Determine the [X, Y] coordinate at the center of the cell enclosing the given text.  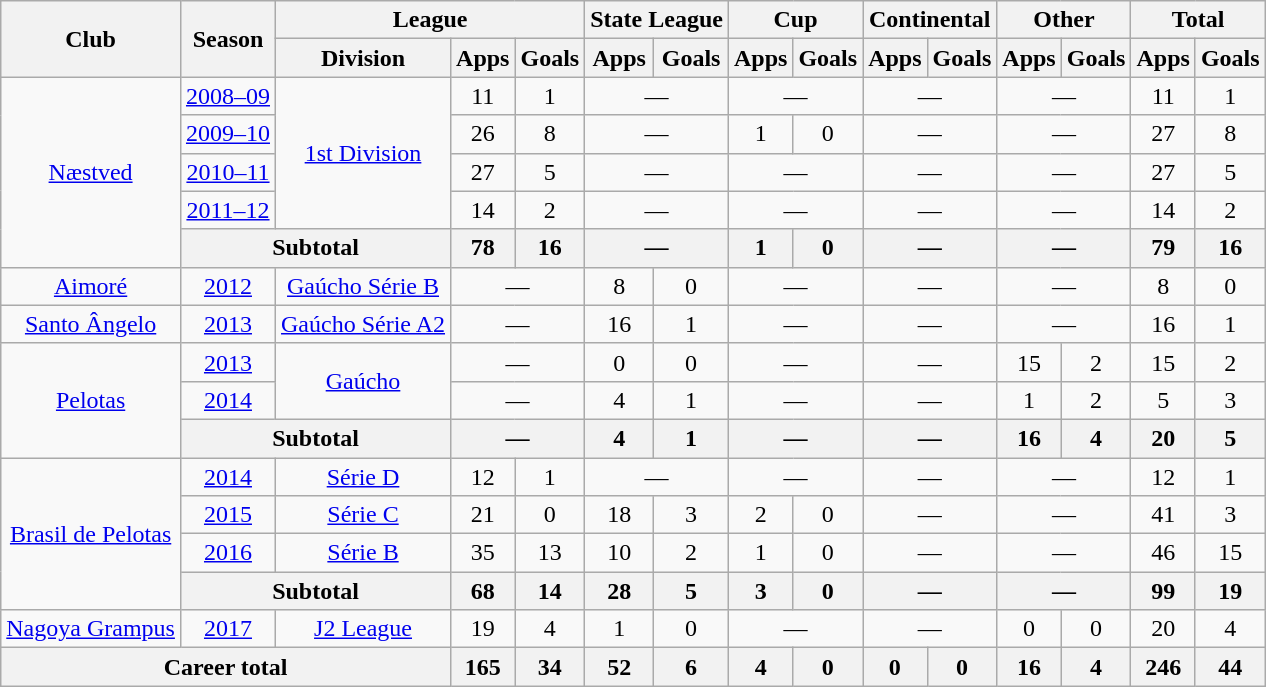
Gaúcho Série A2 [364, 324]
Næstved [91, 172]
Career total [226, 667]
2009–10 [228, 134]
2008–09 [228, 96]
2012 [228, 286]
2015 [228, 515]
18 [620, 515]
Série B [364, 553]
Division [364, 58]
Pelotas [91, 400]
52 [620, 667]
Cup [795, 20]
2017 [228, 629]
99 [1163, 591]
246 [1163, 667]
165 [483, 667]
Brasil de Pelotas [91, 534]
Total [1198, 20]
Club [91, 39]
Nagoya Grampus [91, 629]
2010–11 [228, 172]
79 [1163, 248]
2016 [228, 553]
Season [228, 39]
State League [657, 20]
35 [483, 553]
Santo Ângelo [91, 324]
68 [483, 591]
2011–12 [228, 210]
10 [620, 553]
Gaúcho Série B [364, 286]
41 [1163, 515]
46 [1163, 553]
78 [483, 248]
Other [1064, 20]
13 [550, 553]
26 [483, 134]
28 [620, 591]
1st Division [364, 153]
Série C [364, 515]
League [430, 20]
6 [692, 667]
Continental [930, 20]
J2 League [364, 629]
Gaúcho [364, 381]
Aimoré [91, 286]
34 [550, 667]
Série D [364, 477]
21 [483, 515]
44 [1230, 667]
